For the text-containing cell, return its midpoint in [x, y] coordinate format. 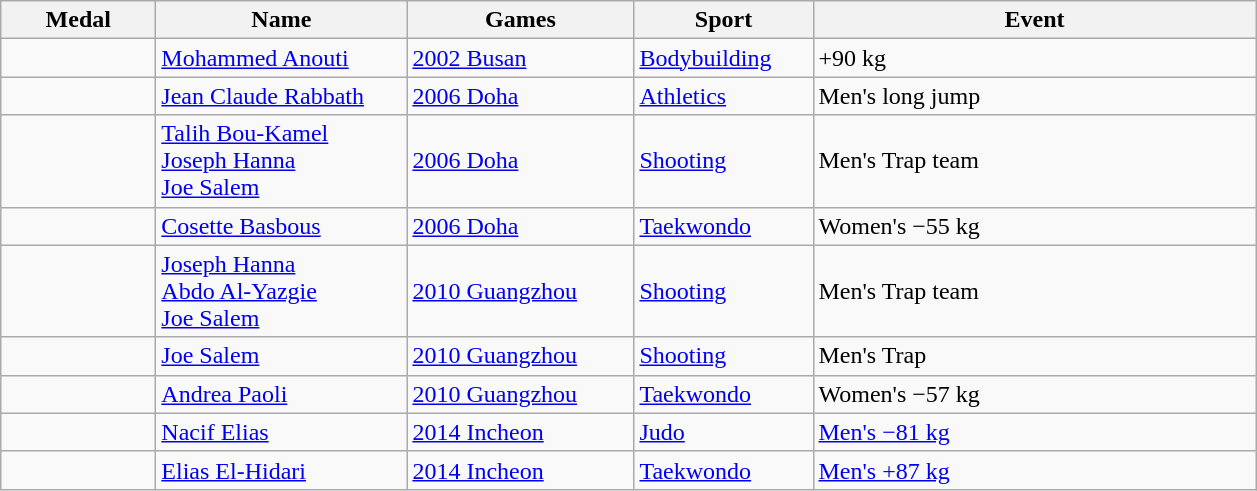
Event [1034, 20]
Joseph HannaAbdo Al-YazgieJoe Salem [282, 291]
Athletics [724, 96]
Jean Claude Rabbath [282, 96]
Elias El-Hidari [282, 470]
Women's −55 kg [1034, 226]
Andrea Paoli [282, 394]
Men's long jump [1034, 96]
+90 kg [1034, 58]
Talih Bou-KamelJoseph HannaJoe Salem [282, 161]
Name [282, 20]
Women's −57 kg [1034, 394]
Mohammed Anouti [282, 58]
Cosette Basbous [282, 226]
2002 Busan [520, 58]
Men's −81 kg [1034, 432]
Joe Salem [282, 356]
Medal [78, 20]
Men's Trap [1034, 356]
Nacif Elias [282, 432]
Men's +87 kg [1034, 470]
Bodybuilding [724, 58]
Sport [724, 20]
Games [520, 20]
Judo [724, 432]
